Find where the given text appears and provide that cell's center as [x, y] coordinate. 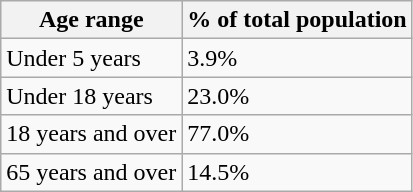
3.9% [297, 58]
18 years and over [92, 134]
% of total population [297, 20]
Age range [92, 20]
65 years and over [92, 172]
77.0% [297, 134]
23.0% [297, 96]
Under 5 years [92, 58]
Under 18 years [92, 96]
14.5% [297, 172]
